Identify which cell holds the provided text, then report its (x, y) central coordinate. 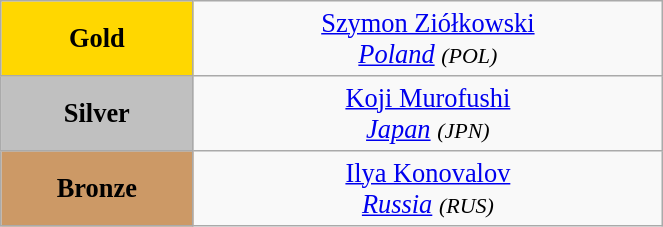
Ilya KonovalovRussia (RUS) (428, 188)
Bronze (97, 188)
Gold (97, 38)
Szymon ZiółkowskiPoland (POL) (428, 38)
Koji MurofushiJapan (JPN) (428, 112)
Silver (97, 112)
